Scan for the cell matching the given text and deliver its (x, y) coordinate at center. 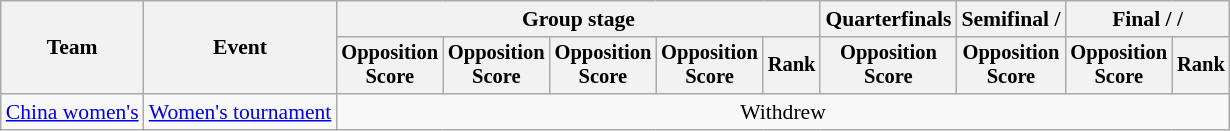
Semifinal / (1010, 19)
Event (240, 48)
Final / / (1147, 19)
Quarterfinals (888, 19)
Women's tournament (240, 112)
Withdrew (782, 112)
Group stage (578, 19)
Team (72, 48)
China women's (72, 112)
